Find where the given text appears and provide that cell's center as [x, y] coordinate. 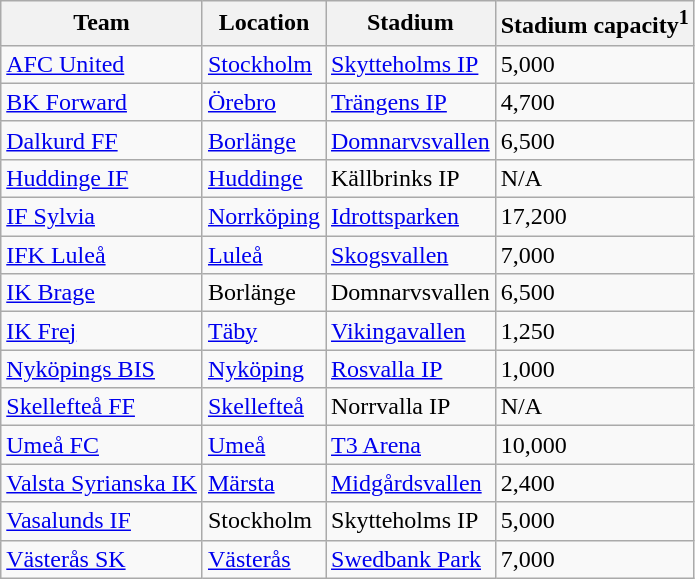
Skellefteå [264, 407]
Rosvalla IP [411, 369]
IK Brage [102, 293]
Midgårdsvallen [411, 483]
Skellefteå FF [102, 407]
Källbrinks IP [411, 178]
Valsta Syrianska IK [102, 483]
Täby [264, 331]
IF Sylvia [102, 217]
Trängens IP [411, 102]
Norrvalla IP [411, 407]
1,250 [594, 331]
4,700 [594, 102]
T3 Arena [411, 445]
Stadium capacity1 [594, 24]
Vikingavallen [411, 331]
Västerås SK [102, 559]
Nyköping [264, 369]
Västerås [264, 559]
IFK Luleå [102, 255]
Norrköping [264, 217]
AFC United [102, 64]
Umeå FC [102, 445]
2,400 [594, 483]
1,000 [594, 369]
Stadium [411, 24]
Huddinge [264, 178]
Huddinge IF [102, 178]
Location [264, 24]
IK Frej [102, 331]
Dalkurd FF [102, 140]
10,000 [594, 445]
Örebro [264, 102]
17,200 [594, 217]
BK Forward [102, 102]
Nyköpings BIS [102, 369]
Skogsvallen [411, 255]
Umeå [264, 445]
Swedbank Park [411, 559]
Idrottsparken [411, 217]
Team [102, 24]
Luleå [264, 255]
Vasalunds IF [102, 521]
Märsta [264, 483]
